Find where the given text appears and provide that cell's center as [x, y] coordinate. 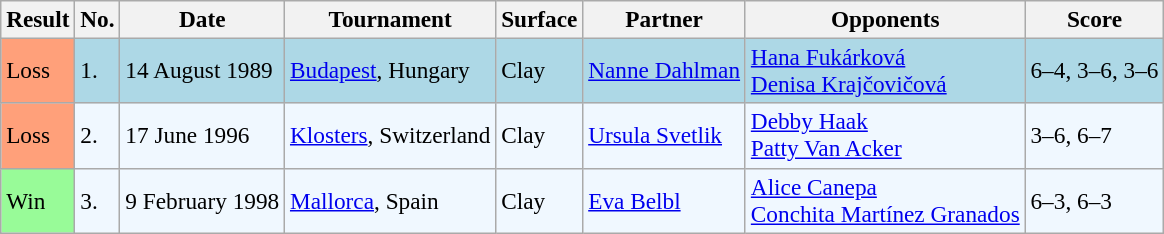
Surface [540, 19]
6–4, 3–6, 3–6 [1094, 70]
Klosters, Switzerland [390, 136]
Win [38, 200]
Nanne Dahlman [664, 70]
No. [98, 19]
Ursula Svetlik [664, 136]
Budapest, Hungary [390, 70]
Tournament [390, 19]
17 June 1996 [202, 136]
9 February 1998 [202, 200]
Result [38, 19]
3. [98, 200]
Hana Fukárková Denisa Krajčovičová [885, 70]
3–6, 6–7 [1094, 136]
Alice Canepa Conchita Martínez Granados [885, 200]
Debby Haak Patty Van Acker [885, 136]
Mallorca, Spain [390, 200]
Score [1094, 19]
1. [98, 70]
Date [202, 19]
Partner [664, 19]
2. [98, 136]
Eva Belbl [664, 200]
14 August 1989 [202, 70]
Opponents [885, 19]
6–3, 6–3 [1094, 200]
